Determine the (X, Y) coordinate at the center of the cell enclosing the given text.  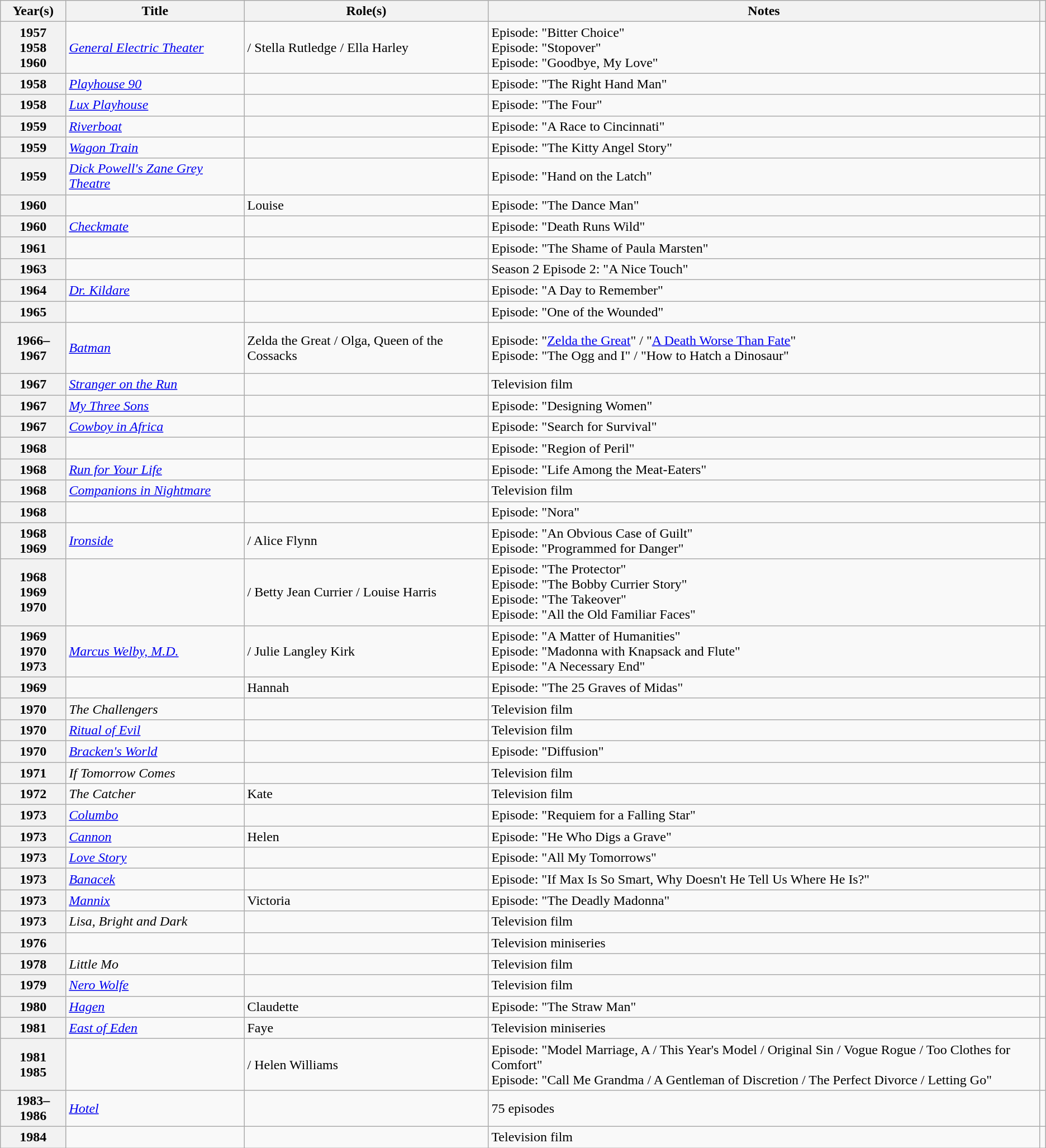
1961 (34, 248)
1969 (34, 687)
196919701973 (34, 651)
The Challengers (155, 709)
Stranger on the Run (155, 385)
/ Alice Flynn (367, 541)
1979 (34, 985)
Ritual of Evil (155, 730)
Zelda the Great / Olga, Queen of the Cossacks (367, 348)
If Tomorrow Comes (155, 773)
19681969 (34, 541)
Episode: "The Kitty Angel Story" (764, 148)
Episode: "Bitter Choice"Episode: "Stopover"Episode: "Goodbye, My Love" (764, 48)
Episode: "Search for Survival" (764, 427)
Batman (155, 348)
Episode: "Requiem for a Falling Star" (764, 815)
Helen (367, 837)
/ Betty Jean Currier / Louise Harris (367, 592)
Run for Your Life (155, 469)
75 episodes (764, 1108)
Love Story (155, 858)
Episode: "Nora" (764, 512)
Dr. Kildare (155, 290)
1981 (34, 1028)
Episode: "The Right Hand Man" (764, 84)
Episode: "Death Runs Wild" (764, 226)
Bracken's World (155, 751)
Episode: "One of the Wounded" (764, 311)
Episode: "Diffusion" (764, 751)
Columbo (155, 815)
Episode: "The Straw Man" (764, 1007)
Lisa, Bright and Dark (155, 922)
Dick Powell's Zane Grey Theatre (155, 177)
Kate (367, 794)
Louise (367, 205)
1963 (34, 269)
1964 (34, 290)
Hannah (367, 687)
Season 2 Episode 2: "A Nice Touch" (764, 269)
Claudette (367, 1007)
Episode: "A Day to Remember" (764, 290)
Episode: "The Four" (764, 105)
Episode: "All My Tomorrows" (764, 858)
1978 (34, 964)
1965 (34, 311)
Episode: "Hand on the Latch" (764, 177)
Episode: "If Max Is So Smart, Why Doesn't He Tell Us Where He Is?" (764, 879)
Hagen (155, 1007)
1971 (34, 773)
The Catcher (155, 794)
Mannix (155, 900)
Episode: "A Race to Cincinnati" (764, 126)
Episode: "The Deadly Madonna" (764, 900)
Episode: "Life Among the Meat-Eaters" (764, 469)
Wagon Train (155, 148)
Checkmate (155, 226)
Episode: "Region of Peril" (764, 448)
Title (155, 11)
Episode: "He Who Digs a Grave" (764, 837)
Cannon (155, 837)
Episode: "Designing Women" (764, 406)
19811985 (34, 1064)
Cowboy in Africa (155, 427)
Notes (764, 11)
196819691970 (34, 592)
My Three Sons (155, 406)
1966–1967 (34, 348)
Victoria (367, 900)
Episode: "The Protector"Episode: "The Bobby Currier Story"Episode: "The Takeover"Episode: "All the Old Familiar Faces" (764, 592)
Banacek (155, 879)
Episode: "The 25 Graves of Midas" (764, 687)
Episode: "The Shame of Paula Marsten" (764, 248)
Little Mo (155, 964)
Year(s) (34, 11)
Episode: "A Matter of Humanities"Episode: "Madonna with Knapsack and Flute"Episode: "A Necessary End" (764, 651)
East of Eden (155, 1028)
Playhouse 90 (155, 84)
1972 (34, 794)
1983–1986 (34, 1108)
Nero Wolfe (155, 985)
Ironside (155, 541)
1976 (34, 943)
Riverboat (155, 126)
195719581960 (34, 48)
Episode: "Zelda the Great" / "A Death Worse Than Fate"Episode: "The Ogg and I" / "How to Hatch a Dinosaur" (764, 348)
Role(s) (367, 11)
Faye (367, 1028)
General Electric Theater (155, 48)
Episode: "An Obvious Case of Guilt"Episode: "Programmed for Danger" (764, 541)
/ Helen Williams (367, 1064)
1984 (34, 1137)
Lux Playhouse (155, 105)
Episode: "The Dance Man" (764, 205)
Companions in Nightmare (155, 491)
/ Julie Langley Kirk (367, 651)
Hotel (155, 1108)
Marcus Welby, M.D. (155, 651)
1980 (34, 1007)
/ Stella Rutledge / Ella Harley (367, 48)
